Return the [X, Y] coordinate for the center point of the cell that contains the specified text.  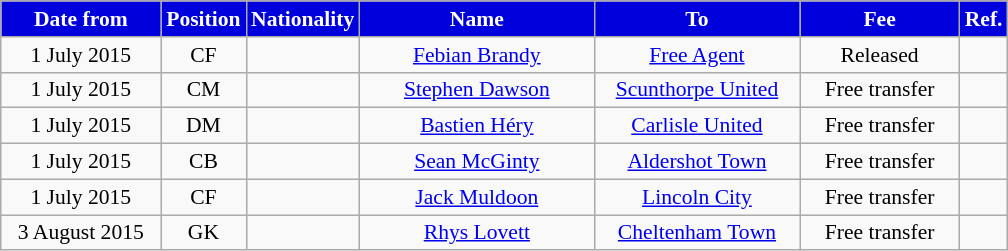
CB [204, 162]
Jack Muldoon [476, 197]
To [696, 19]
Rhys Lovett [476, 233]
Aldershot Town [696, 162]
Febian Brandy [476, 55]
Position [204, 19]
Sean McGinty [476, 162]
DM [204, 126]
Bastien Héry [476, 126]
Scunthorpe United [696, 90]
Nationality [302, 19]
Date from [81, 19]
Carlisle United [696, 126]
Released [880, 55]
Stephen Dawson [476, 90]
Ref. [984, 19]
Name [476, 19]
GK [204, 233]
Free Agent [696, 55]
Fee [880, 19]
3 August 2015 [81, 233]
CM [204, 90]
Lincoln City [696, 197]
Cheltenham Town [696, 233]
